From the cell containing the given text, extract its center point as (X, Y) coordinate. 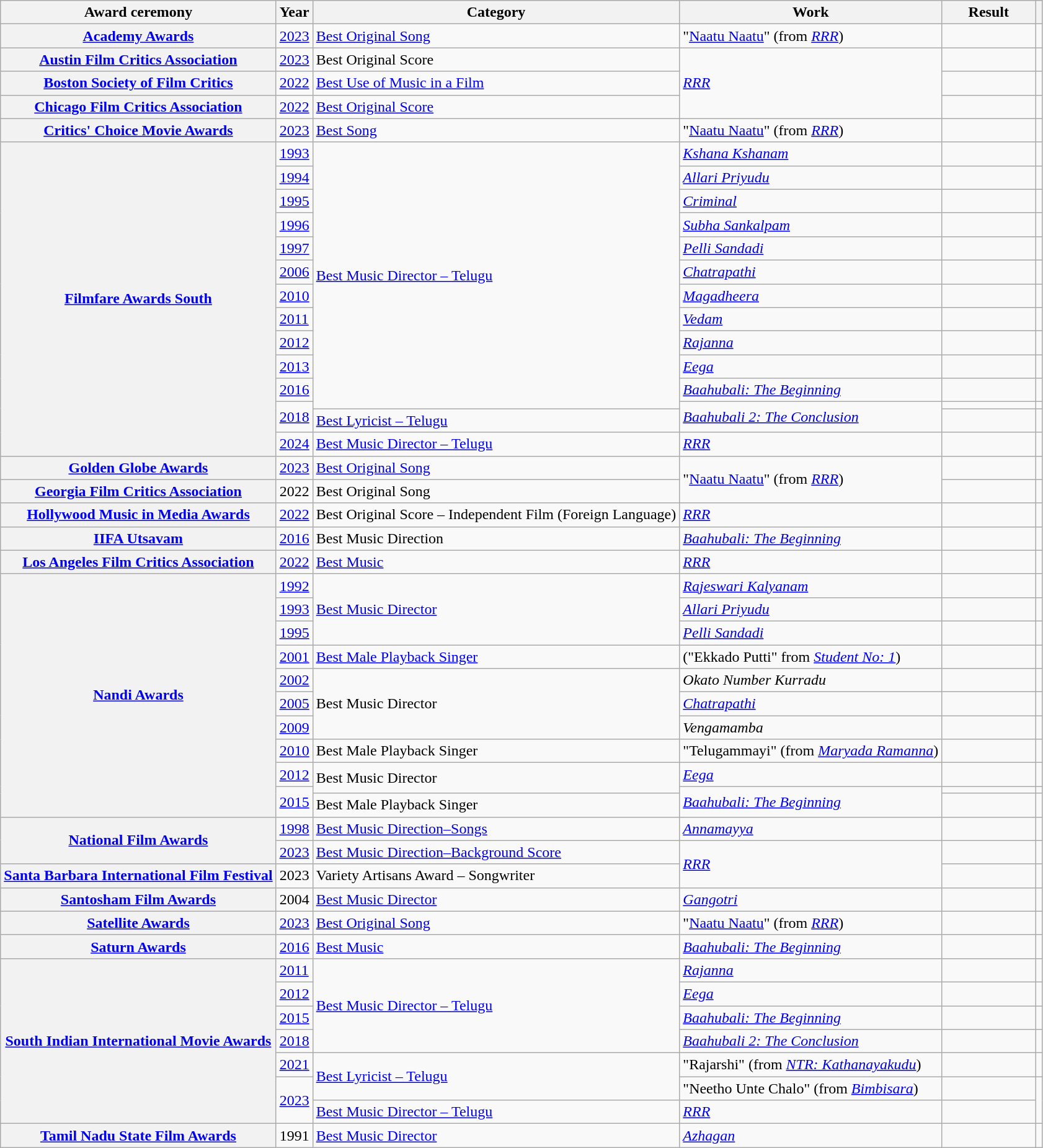
Annamayya (811, 829)
Vedam (811, 319)
Best Music Direction (496, 538)
Boston Society of Film Critics (138, 83)
2009 (294, 728)
Tamil Nadu State Film Awards (138, 1136)
Golden Globe Awards (138, 468)
Hollywood Music in Media Awards (138, 515)
2001 (294, 657)
2005 (294, 704)
"Telugammayi" (from Maryada Ramanna) (811, 751)
National Film Awards (138, 840)
Category (496, 12)
Variety Artisans Award – Songwriter (496, 876)
Best Song (496, 130)
Okato Number Kurradu (811, 680)
2004 (294, 899)
Best Original Score – Independent Film (Foreign Language) (496, 515)
Criminal (811, 201)
Subha Sankalpam (811, 225)
Best Music Direction–Background Score (496, 852)
Rajeswari Kalyanam (811, 585)
South Indian International Movie Awards (138, 1041)
Santosham Film Awards (138, 899)
Vengamamba (811, 728)
Azhagan (811, 1136)
Saturn Awards (138, 946)
2006 (294, 272)
"Neetho Unte Chalo" (from Bimbisara) (811, 1088)
"Rajarshi" (from NTR: Kathanayakudu) (811, 1065)
IIFA Utsavam (138, 538)
Best Music Direction–Songs (496, 829)
Satellite Awards (138, 923)
Best Use of Music in a Film (496, 83)
2002 (294, 680)
Magadheera (811, 296)
1992 (294, 585)
Chicago Film Critics Association (138, 107)
1994 (294, 177)
("Ekkado Putti" from Student No: 1) (811, 657)
Year (294, 12)
1997 (294, 248)
Kshana Kshanam (811, 154)
1996 (294, 225)
1998 (294, 829)
Santa Barbara International Film Festival (138, 876)
2021 (294, 1065)
Academy Awards (138, 36)
Gangotri (811, 899)
Austin Film Critics Association (138, 60)
1991 (294, 1136)
Award ceremony (138, 12)
2013 (294, 367)
Filmfare Awards South (138, 299)
Nandi Awards (138, 695)
Critics' Choice Movie Awards (138, 130)
Los Angeles Film Critics Association (138, 562)
2024 (294, 444)
Georgia Film Critics Association (138, 491)
Result (988, 12)
Work (811, 12)
